Return the [x, y] coordinate for the center point of the cell that contains the specified text.  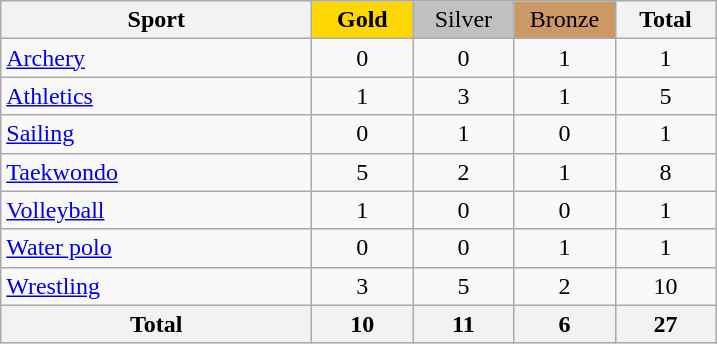
11 [464, 324]
Athletics [156, 96]
Gold [362, 20]
Wrestling [156, 286]
Water polo [156, 248]
Archery [156, 58]
Sailing [156, 134]
8 [666, 172]
Silver [464, 20]
Volleyball [156, 210]
6 [564, 324]
Sport [156, 20]
Bronze [564, 20]
Taekwondo [156, 172]
27 [666, 324]
